Pinpoint the cell where the given text exists, returning its [x, y] midpoint coordinate. 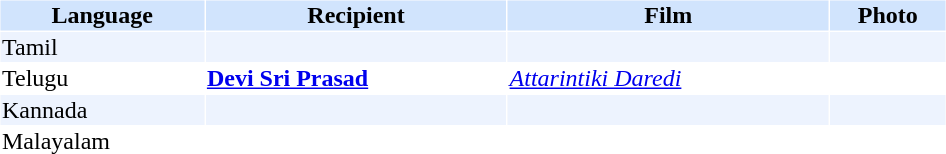
Devi Sri Prasad [356, 79]
Attarintiki Daredi [668, 79]
Recipient [356, 15]
Kannada [102, 110]
Telugu [102, 79]
Photo [888, 15]
Film [668, 15]
Tamil [102, 47]
Language [102, 15]
